Output the [x, y] coordinate of the center of the cell containing the given text.  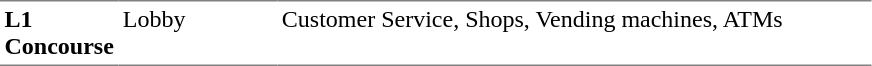
Lobby [198, 33]
Customer Service, Shops, Vending machines, ATMs [574, 33]
L1Concourse [59, 33]
